From the cell containing the given text, extract its center point as [x, y] coordinate. 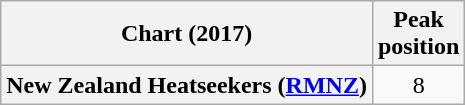
Peakposition [418, 34]
8 [418, 85]
New Zealand Heatseekers (RMNZ) [187, 85]
Chart (2017) [187, 34]
